Provide the (X, Y) coordinate of the cell's center where the given text is located.  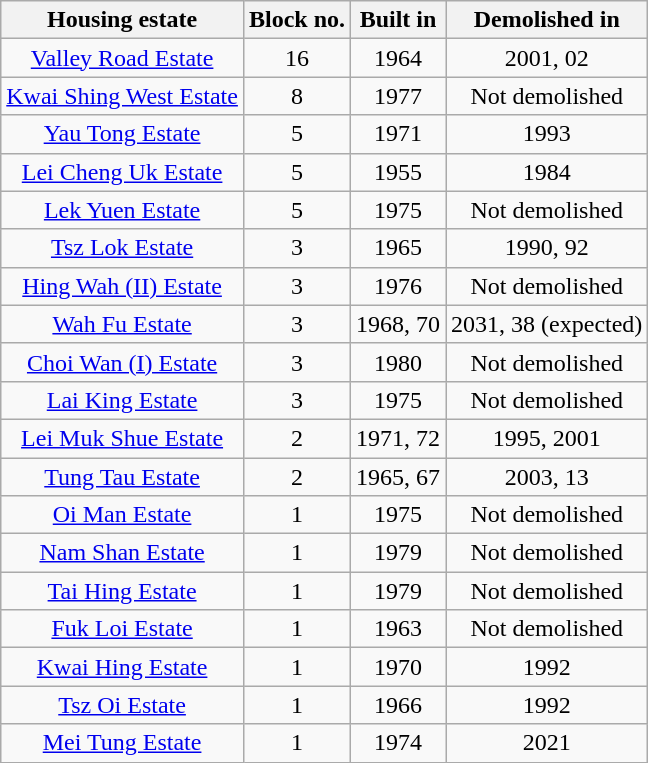
1965, 67 (398, 477)
Oi Man Estate (122, 515)
Demolished in (547, 20)
Tsz Oi Estate (122, 705)
Lek Yuen Estate (122, 210)
Yau Tong Estate (122, 134)
1984 (547, 172)
Tsz Lok Estate (122, 248)
1993 (547, 134)
Block no. (296, 20)
1990, 92 (547, 248)
Hing Wah (II) Estate (122, 286)
2031, 38 (expected) (547, 324)
Lei Cheng Uk Estate (122, 172)
1980 (398, 362)
16 (296, 58)
1964 (398, 58)
Built in (398, 20)
1995, 2001 (547, 438)
Fuk Loi Estate (122, 629)
Wah Fu Estate (122, 324)
1970 (398, 667)
Kwai Hing Estate (122, 667)
1977 (398, 96)
1966 (398, 705)
1955 (398, 172)
Lai King Estate (122, 400)
1965 (398, 248)
2001, 02 (547, 58)
Nam Shan Estate (122, 553)
1974 (398, 743)
Tung Tau Estate (122, 477)
Choi Wan (I) Estate (122, 362)
1976 (398, 286)
1968, 70 (398, 324)
Valley Road Estate (122, 58)
Housing estate (122, 20)
Kwai Shing West Estate (122, 96)
8 (296, 96)
2021 (547, 743)
1971 (398, 134)
2003, 13 (547, 477)
Tai Hing Estate (122, 591)
1963 (398, 629)
Mei Tung Estate (122, 743)
1971, 72 (398, 438)
Lei Muk Shue Estate (122, 438)
